Scan for the cell matching the given text and deliver its [X, Y] coordinate at center. 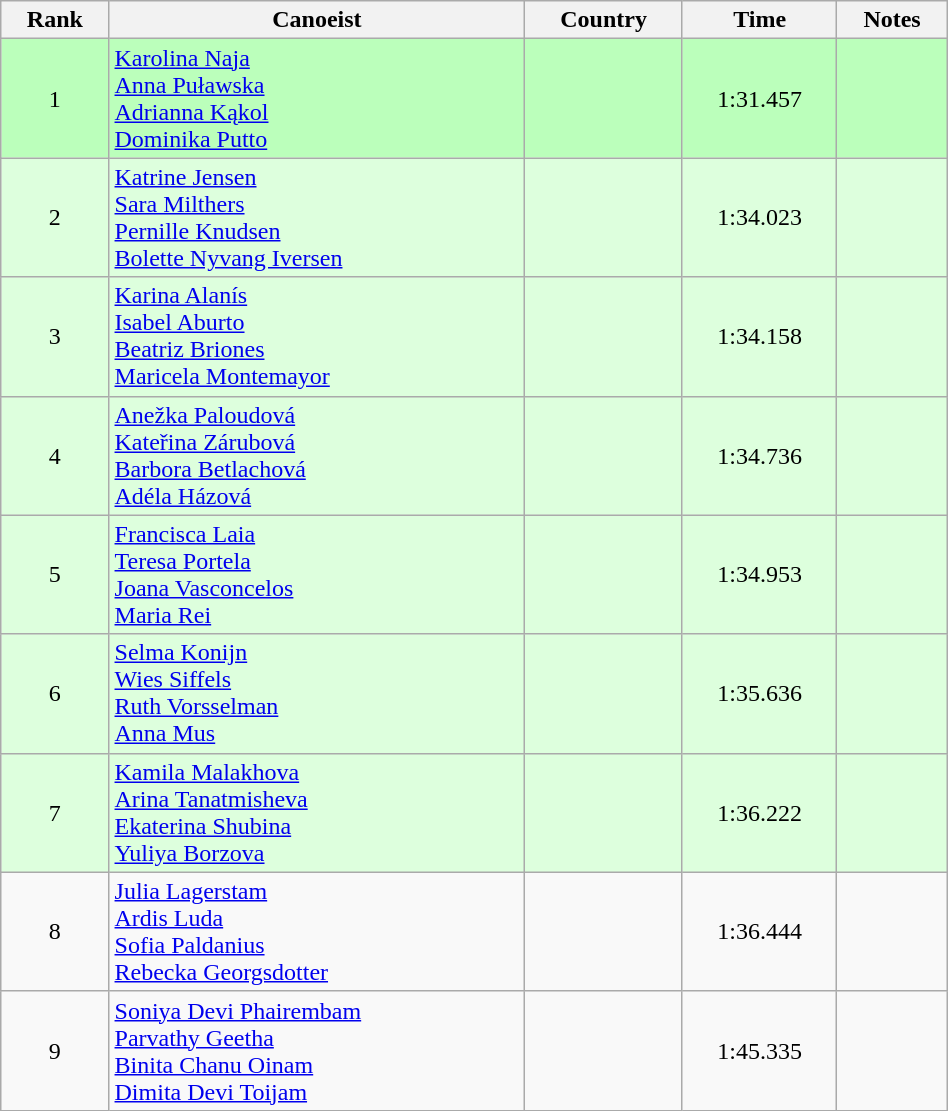
1:34.953 [759, 574]
8 [55, 932]
1:31.457 [759, 98]
9 [55, 1050]
1:34.023 [759, 218]
1:34.158 [759, 336]
Country [604, 20]
Canoeist [317, 20]
5 [55, 574]
Time [759, 20]
Karolina NajaAnna PuławskaAdrianna KąkolDominika Putto [317, 98]
1:36.222 [759, 812]
2 [55, 218]
1:45.335 [759, 1050]
6 [55, 694]
4 [55, 456]
1:35.636 [759, 694]
Julia LagerstamArdis LudaSofia PaldaniusRebecka Georgsdotter [317, 932]
1:36.444 [759, 932]
Notes [892, 20]
3 [55, 336]
Kamila MalakhovaArina TanatmishevaEkaterina ShubinaYuliya Borzova [317, 812]
Francisca LaiaTeresa PortelaJoana VasconcelosMaria Rei [317, 574]
Anežka PaloudováKateřina ZárubováBarbora BetlachováAdéla Házová [317, 456]
1:34.736 [759, 456]
Soniya Devi PhairembamParvathy GeethaBinita Chanu OinamDimita Devi Toijam [317, 1050]
Katrine JensenSara MilthersPernille KnudsenBolette Nyvang Iversen [317, 218]
Selma KonijnWies SiffelsRuth VorsselmanAnna Mus [317, 694]
Rank [55, 20]
Karina AlanísIsabel AburtoBeatriz BrionesMaricela Montemayor [317, 336]
1 [55, 98]
7 [55, 812]
